For the text-containing cell, return its midpoint in (x, y) coordinate format. 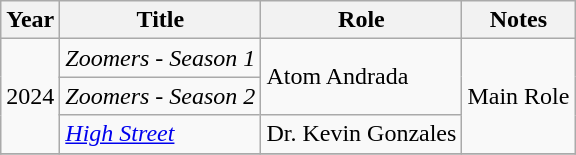
Dr. Kevin Gonzales (362, 134)
2024 (30, 96)
Zoomers - Season 2 (160, 96)
Main Role (518, 96)
Year (30, 20)
Zoomers - Season 1 (160, 58)
Notes (518, 20)
Title (160, 20)
High Street (160, 134)
Role (362, 20)
Atom Andrada (362, 77)
